For the text-containing cell, return its midpoint in (x, y) coordinate format. 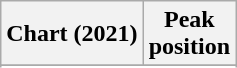
Peakposition (189, 34)
Chart (2021) (72, 34)
